Scan for the cell matching the given text and deliver its (X, Y) coordinate at center. 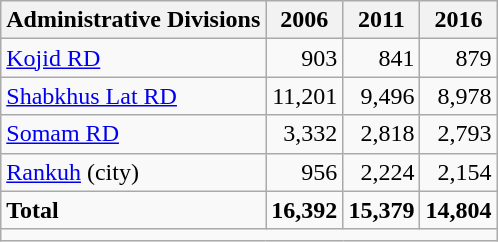
903 (304, 58)
2016 (458, 20)
2,818 (382, 134)
Kojid RD (134, 58)
3,332 (304, 134)
Total (134, 210)
2,154 (458, 172)
Shabkhus Lat RD (134, 96)
2006 (304, 20)
8,978 (458, 96)
2,224 (382, 172)
Rankuh (city) (134, 172)
15,379 (382, 210)
11,201 (304, 96)
2011 (382, 20)
16,392 (304, 210)
841 (382, 58)
2,793 (458, 134)
14,804 (458, 210)
9,496 (382, 96)
Somam RD (134, 134)
879 (458, 58)
956 (304, 172)
Administrative Divisions (134, 20)
